Detect which cell encompasses the target text, then output its [X, Y] center coordinate. 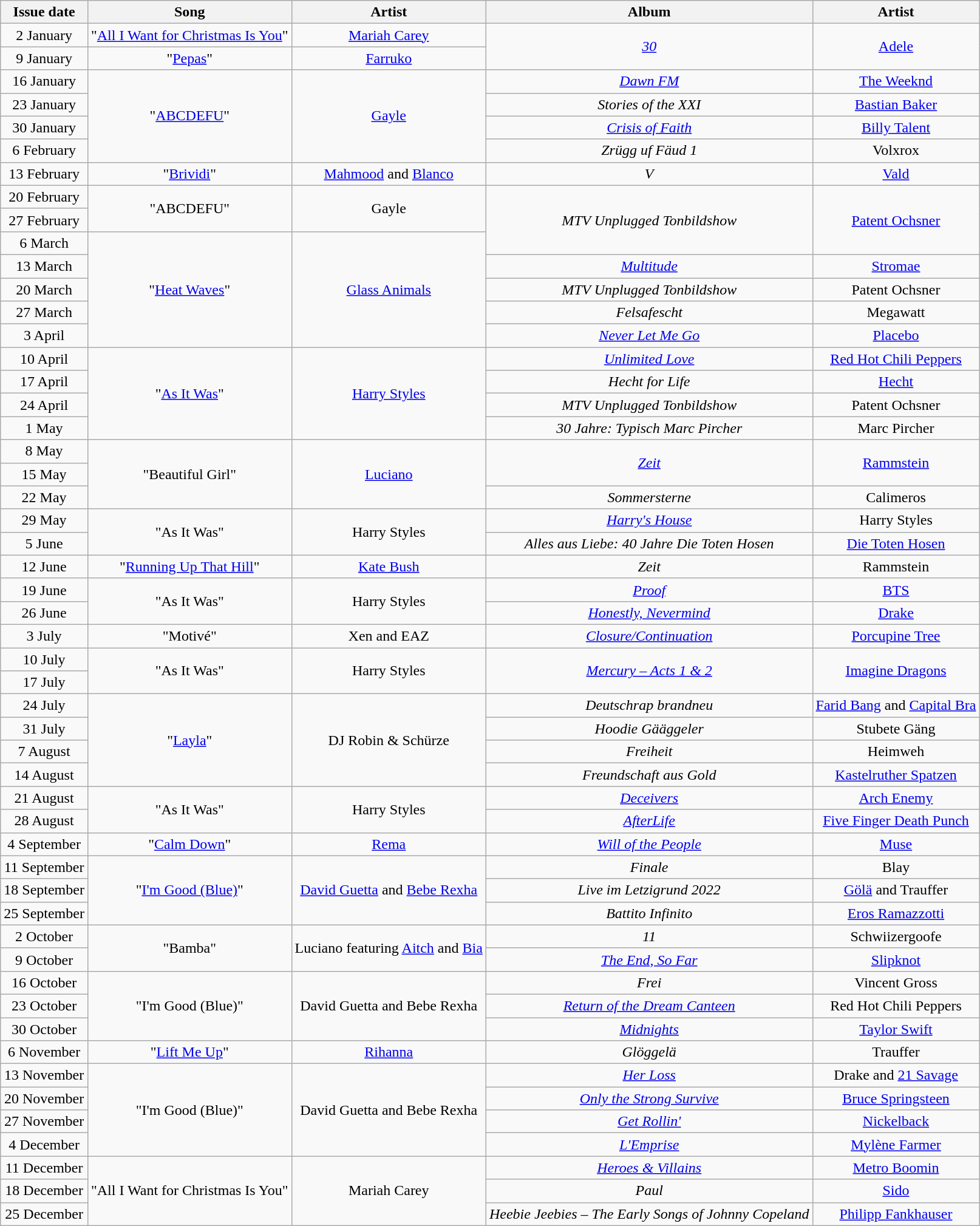
5 June [44, 543]
30 January [44, 128]
Honestly, Nevermind [649, 613]
24 July [44, 706]
Farid Bang and Capital Bra [896, 706]
13 November [44, 1075]
Album [649, 12]
AfterLife [649, 821]
Paul [649, 1191]
"Pepas" [189, 58]
Alles aus Liebe: 40 Jahre Die Toten Hosen [649, 543]
28 August [44, 821]
2 October [44, 936]
Trauffer [896, 1052]
22 May [44, 497]
9 January [44, 58]
Stories of the XXI [649, 104]
Glass Animals [389, 289]
7 August [44, 752]
Closure/Continuation [649, 636]
"Running Up That Hill" [189, 567]
Eros Ramazzotti [896, 913]
4 December [44, 1145]
18 September [44, 890]
6 November [44, 1052]
Sido [896, 1191]
Vincent Gross [896, 983]
Zrügg uf Fäud 1 [649, 151]
Unlimited Love [649, 359]
Marc Pircher [896, 428]
"Bamba" [189, 948]
16 January [44, 81]
21 August [44, 798]
Heroes & Villains [649, 1168]
4 September [44, 844]
Metro Boomin [896, 1168]
Five Finger Death Punch [896, 821]
Only the Strong Survive [649, 1098]
Rema [389, 844]
6 February [44, 151]
"Heat Waves" [189, 289]
Adele [896, 47]
Issue date [44, 12]
Will of the People [649, 844]
26 June [44, 613]
Farruko [389, 58]
Sommersterne [649, 497]
Freiheit [649, 752]
31 July [44, 729]
Rihanna [389, 1052]
30 Jahre: Typisch Marc Pircher [649, 428]
30 [649, 47]
10 July [44, 659]
Live im Letzigrund 2022 [649, 890]
Get Rollin' [649, 1122]
Blay [896, 867]
Nickelback [896, 1122]
"Lift Me Up" [189, 1052]
16 October [44, 983]
Muse [896, 844]
Felsafescht [649, 313]
The End, So Far [649, 959]
Xen and EAZ [389, 636]
Stromae [896, 266]
Imagine Dragons [896, 670]
20 February [44, 197]
Return of the Dream Canteen [649, 1006]
Heebie Jeebies – The Early Songs of Johnny Copeland [649, 1214]
Kate Bush [389, 567]
20 March [44, 290]
Gölä and Trauffer [896, 890]
Frei [649, 983]
Midnights [649, 1029]
Taylor Swift [896, 1029]
14 August [44, 775]
27 February [44, 220]
Heimweh [896, 752]
6 March [44, 243]
11 [649, 936]
20 November [44, 1098]
23 October [44, 1006]
27 November [44, 1122]
Deceivers [649, 798]
29 May [44, 520]
The Weeknd [896, 81]
13 March [44, 266]
Stubete Gäng [896, 729]
"Layla" [189, 740]
Crisis of Faith [649, 128]
Drake and 21 Savage [896, 1075]
Mahmood and Blanco [389, 174]
Slipknot [896, 959]
2 January [44, 35]
"Brividi" [189, 174]
Philipp Fankhauser [896, 1214]
Hoodie Gääggeler [649, 729]
Drake [896, 613]
25 September [44, 913]
Placebo [896, 336]
BTS [896, 590]
12 June [44, 567]
"Motivé" [189, 636]
27 March [44, 313]
Schwiizergoofe [896, 936]
Calimeros [896, 497]
Mylène Farmer [896, 1145]
Bruce Springsteen [896, 1098]
Finale [649, 867]
1 May [44, 428]
V [649, 174]
Bastian Baker [896, 104]
Billy Talent [896, 128]
9 October [44, 959]
25 December [44, 1214]
Die Toten Hosen [896, 543]
Harry's House [649, 520]
Multitude [649, 266]
30 October [44, 1029]
DJ Robin & Schürze [389, 740]
17 July [44, 683]
10 April [44, 359]
Arch Enemy [896, 798]
Hecht [896, 382]
19 June [44, 590]
18 December [44, 1191]
Song [189, 12]
Her Loss [649, 1075]
Megawatt [896, 313]
Volxrox [896, 151]
Dawn FM [649, 81]
23 January [44, 104]
Hecht for Life [649, 382]
Deutschrap brandneu [649, 706]
L'Emprise [649, 1145]
8 May [44, 451]
"Beautiful Girl" [189, 474]
Freundschaft aus Gold [649, 775]
3 April [44, 336]
24 April [44, 405]
Vald [896, 174]
Glöggelä [649, 1052]
Kastelruther Spatzen [896, 775]
11 December [44, 1168]
Battito Infinito [649, 913]
Porcupine Tree [896, 636]
15 May [44, 474]
13 February [44, 174]
Proof [649, 590]
11 September [44, 867]
Luciano [389, 474]
Mercury – Acts 1 & 2 [649, 670]
"Calm Down" [189, 844]
Never Let Me Go [649, 336]
Luciano featuring Aitch and Bia [389, 948]
17 April [44, 382]
3 July [44, 636]
